Output the (X, Y) coordinate of the center of the cell containing the given text.  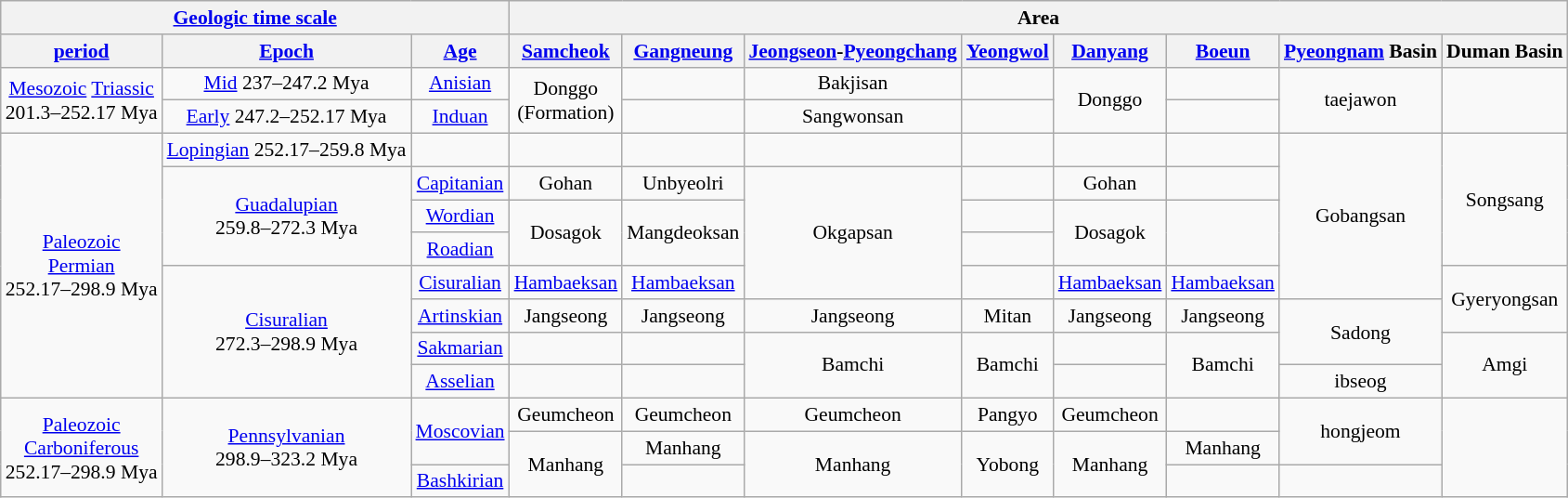
Songsang (1504, 200)
Yeongwol (1008, 51)
Duman Basin (1504, 51)
PaleozoicPermian252.17–298.9 Mya (82, 266)
Capitanian (460, 183)
Geologic time scale (255, 18)
Epoch (287, 51)
Sangwonsan (852, 117)
period (82, 51)
Pangyo (1008, 415)
Mitan (1008, 316)
Gobangsan (1361, 216)
Artinskian (460, 316)
Mid 237–247.2 Mya (287, 84)
Pyeongnam Basin (1361, 51)
Jeongseon-Pyeongchang (852, 51)
Wordian (460, 216)
Roadian (460, 250)
Bashkirian (460, 481)
Donggo(Formation) (566, 100)
Induan (460, 117)
Gyeryongsan (1504, 299)
Moscovian (460, 431)
Samcheok (566, 51)
Mesozoic Triassic201.3–252.17 Mya (82, 100)
Amgi (1504, 364)
Gangneung (683, 51)
Age (460, 51)
Boeun (1223, 51)
Early 247.2–252.17 Mya (287, 117)
Sadong (1361, 333)
hongjeom (1361, 431)
Yobong (1008, 465)
Bakjisan (852, 84)
Sakmarian (460, 348)
Pennsylvanian298.9–323.2 Mya (287, 448)
Guadalupian259.8–272.3 Mya (287, 216)
PaleozoicCarboniferous252.17–298.9 Mya (82, 448)
Cisuralian272.3–298.9 Mya (287, 332)
Area (1039, 18)
Danyang (1110, 51)
taejawon (1361, 100)
Lopingian 252.17–259.8 Mya (287, 151)
Asselian (460, 382)
Anisian (460, 84)
Unbyeolri (683, 183)
Okgapsan (852, 232)
Donggo (1110, 100)
Mangdeoksan (683, 232)
ibseog (1361, 382)
Cisuralian (460, 282)
